Output the (X, Y) coordinate of the center of the cell containing the given text.  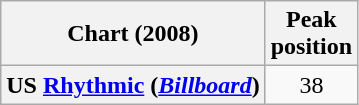
38 (311, 85)
Peakposition (311, 34)
Chart (2008) (133, 34)
US Rhythmic (Billboard) (133, 85)
